Return the [x, y] coordinate for the center point of the cell that contains the specified text.  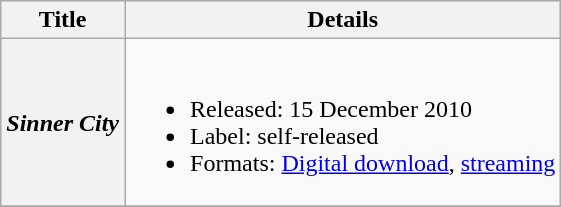
Title [63, 20]
Sinner City [63, 122]
Released: 15 December 2010Label: self-releasedFormats: Digital download, streaming [343, 122]
Details [343, 20]
